For the text-containing cell, return its midpoint in (x, y) coordinate format. 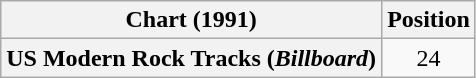
Position (429, 20)
24 (429, 58)
Chart (1991) (192, 20)
US Modern Rock Tracks (Billboard) (192, 58)
